Locate the cell with the specified text and output its (x, y) center coordinate. 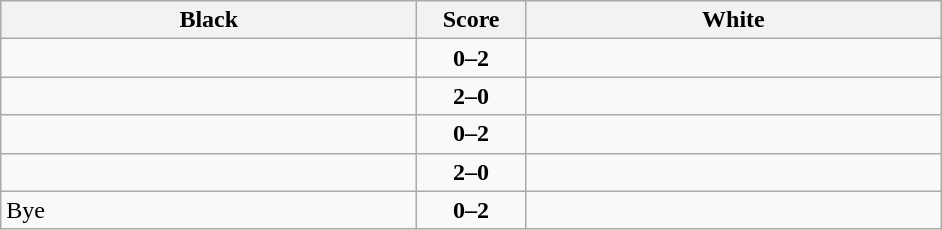
White (733, 20)
Black (209, 20)
Bye (209, 210)
Score (472, 20)
